Determine the (X, Y) coordinate at the center of the cell enclosing the given text.  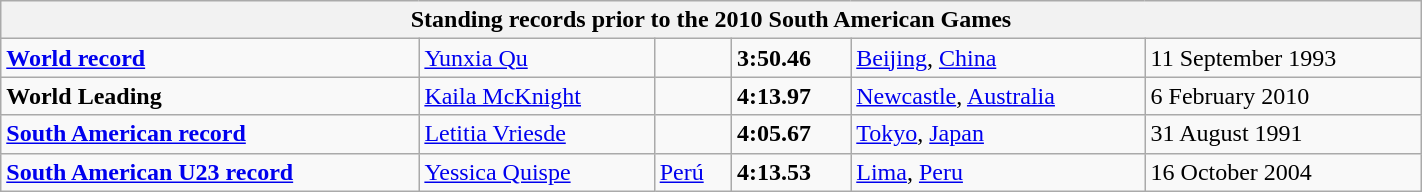
Beijing, China (998, 58)
Yessica Quispe (536, 172)
Standing records prior to the 2010 South American Games (711, 20)
South American record (210, 134)
Letitia Vriesde (536, 134)
16 October 2004 (1283, 172)
11 September 1993 (1283, 58)
31 August 1991 (1283, 134)
World record (210, 58)
Newcastle, Australia (998, 96)
Lima, Peru (998, 172)
Yunxia Qu (536, 58)
Kaila McKnight (536, 96)
4:13.53 (790, 172)
Tokyo, Japan (998, 134)
4:13.97 (790, 96)
6 February 2010 (1283, 96)
3:50.46 (790, 58)
World Leading (210, 96)
Perú (692, 172)
South American U23 record (210, 172)
4:05.67 (790, 134)
